For the text-containing cell, return its midpoint in (X, Y) coordinate format. 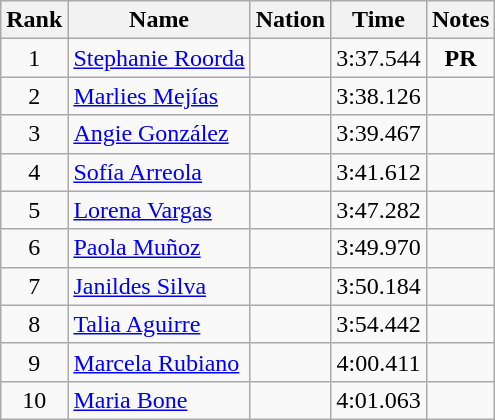
3 (34, 134)
Talia Aguirre (159, 324)
Paola Muñoz (159, 248)
8 (34, 324)
4:01.063 (379, 400)
Sofía Arreola (159, 172)
Stephanie Roorda (159, 58)
Rank (34, 20)
3:39.467 (379, 134)
3:37.544 (379, 58)
Marlies Mejías (159, 96)
Time (379, 20)
9 (34, 362)
1 (34, 58)
3:54.442 (379, 324)
5 (34, 210)
Janildes Silva (159, 286)
3:49.970 (379, 248)
PR (460, 58)
2 (34, 96)
Maria Bone (159, 400)
Name (159, 20)
7 (34, 286)
4:00.411 (379, 362)
10 (34, 400)
3:47.282 (379, 210)
6 (34, 248)
3:41.612 (379, 172)
3:38.126 (379, 96)
Marcela Rubiano (159, 362)
Notes (460, 20)
3:50.184 (379, 286)
4 (34, 172)
Angie González (159, 134)
Nation (290, 20)
Lorena Vargas (159, 210)
